Search for the cell housing the specified text and yield its [x, y] center coordinate. 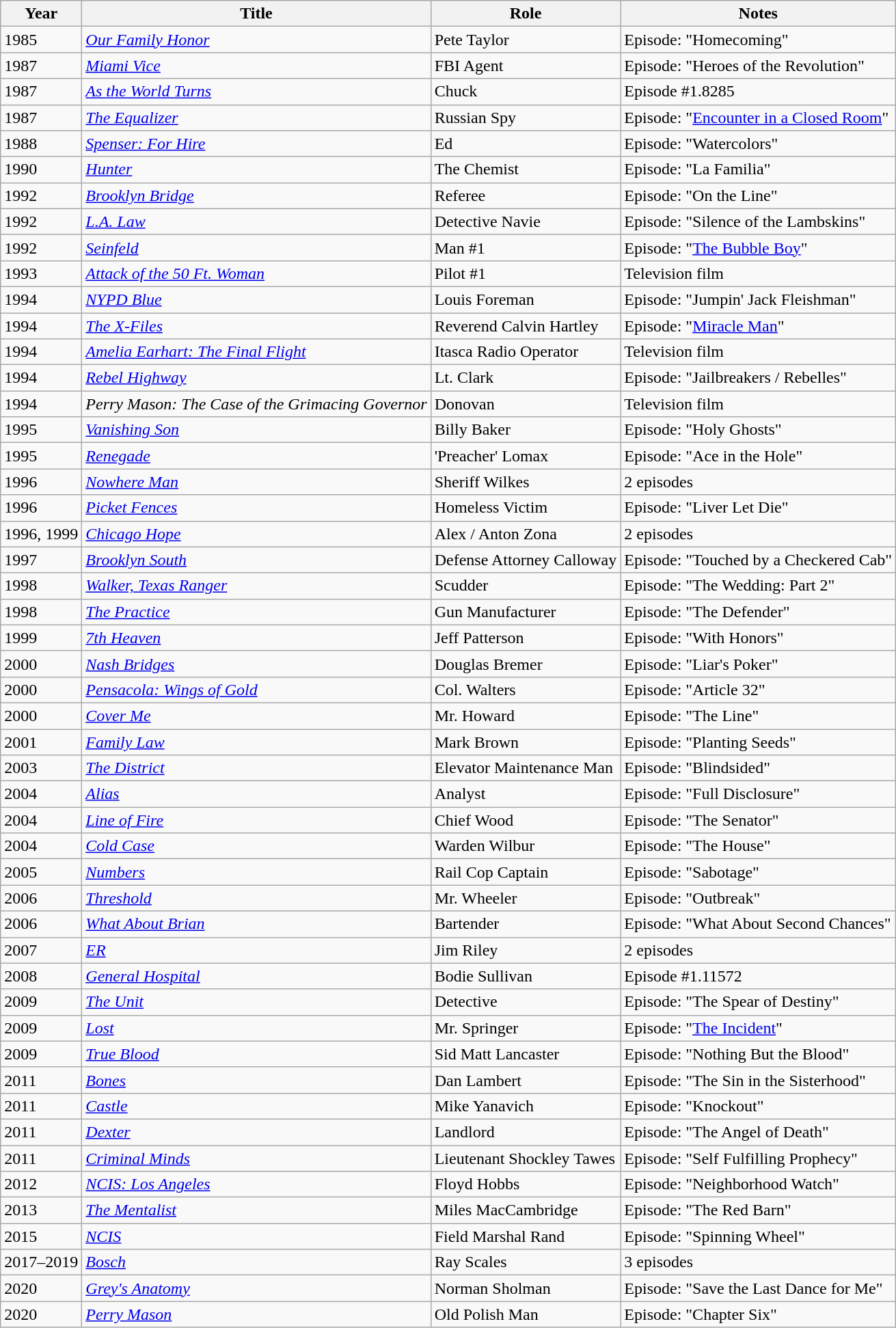
1990 [41, 170]
ER [256, 950]
Perry Mason [256, 1314]
Floyd Hobbs [526, 1184]
Title [256, 14]
Chief Wood [526, 820]
Episode: "Full Disclosure" [759, 794]
Sheriff Wilkes [526, 482]
Rail Cop Captain [526, 872]
Bones [256, 1080]
Castle [256, 1106]
Louis Foreman [526, 299]
Episode: "Chapter Six" [759, 1314]
Detective [526, 1002]
Episode: "With Honors" [759, 638]
What About Brian [256, 924]
Episode #1.8285 [759, 92]
2003 [41, 768]
Episode: "Liar's Poker" [759, 664]
Episode: "Encounter in a Closed Room" [759, 118]
Episode: "The House" [759, 846]
As the World Turns [256, 92]
Episode: "The Sin in the Sisterhood" [759, 1080]
Elevator Maintenance Man [526, 768]
The Practice [256, 612]
Our Family Honor [256, 40]
Scudder [526, 586]
Line of Fire [256, 820]
Episode: "Neighborhood Watch" [759, 1184]
Detective Navie [526, 221]
Alex / Anton Zona [526, 534]
1993 [41, 273]
Alias [256, 794]
Norman Sholman [526, 1288]
Episode: "Jailbreakers / Rebelles" [759, 378]
Episode: "Watercolors" [759, 144]
NYPD Blue [256, 299]
Nowhere Man [256, 482]
Lieutenant Shockley Tawes [526, 1158]
Episode: "Article 32" [759, 690]
The District [256, 768]
Episode: "The Defender" [759, 612]
Perry Mason: The Case of the Grimacing Governor [256, 404]
True Blood [256, 1054]
1997 [41, 560]
Episode: "Planting Seeds" [759, 742]
Threshold [256, 898]
Cold Case [256, 846]
Episode: "Blindsided" [759, 768]
1999 [41, 638]
Episode: "Jumpin' Jack Fleishman" [759, 299]
Hunter [256, 170]
Episode: "The Senator" [759, 820]
Mr. Springer [526, 1028]
Bosch [256, 1262]
The Unit [256, 1002]
Dan Lambert [526, 1080]
Referee [526, 195]
Episode: "The Spear of Destiny" [759, 1002]
Episode: "What About Second Chances" [759, 924]
Gun Manufacturer [526, 612]
Walker, Texas Ranger [256, 586]
1996, 1999 [41, 534]
Picket Fences [256, 508]
Pete Taylor [526, 40]
2007 [41, 950]
NCIS [256, 1236]
Criminal Minds [256, 1158]
Episode: "The Bubble Boy" [759, 247]
Field Marshal Rand [526, 1236]
Episode: "The Incident" [759, 1028]
The X-Files [256, 326]
Bodie Sullivan [526, 976]
Brooklyn Bridge [256, 195]
Seinfeld [256, 247]
2008 [41, 976]
Lost [256, 1028]
3 episodes [759, 1262]
General Hospital [256, 976]
Grey's Anatomy [256, 1288]
Episode: "On the Line" [759, 195]
Pensacola: Wings of Gold [256, 690]
Episode: "Outbreak" [759, 898]
Rebel Highway [256, 378]
1985 [41, 40]
Russian Spy [526, 118]
Lt. Clark [526, 378]
Episode: "The Angel of Death" [759, 1132]
Episode: "Heroes of the Revolution" [759, 66]
Year [41, 14]
Spenser: For Hire [256, 144]
Donovan [526, 404]
Itasca Radio Operator [526, 352]
Dexter [256, 1132]
Notes [759, 14]
Episode: "Spinning Wheel" [759, 1236]
Renegade [256, 456]
L.A. Law [256, 221]
Analyst [526, 794]
Episode: "Homecoming" [759, 40]
Chicago Hope [256, 534]
7th Heaven [256, 638]
Episode: "Holy Ghosts" [759, 430]
2017–2019 [41, 1262]
Episode: "Silence of the Lambskins" [759, 221]
1988 [41, 144]
Landlord [526, 1132]
Vanishing Son [256, 430]
Attack of the 50 Ft. Woman [256, 273]
Douglas Bremer [526, 664]
Billy Baker [526, 430]
Reverend Calvin Hartley [526, 326]
Episode: "Self Fulfilling Prophecy" [759, 1158]
Episode: "Liver Let Die" [759, 508]
Episode: "Knockout" [759, 1106]
Nash Bridges [256, 664]
Episode: "Sabotage" [759, 872]
FBI Agent [526, 66]
Amelia Earhart: The Final Flight [256, 352]
Jim Riley [526, 950]
2012 [41, 1184]
Episode: "The Wedding: Part 2" [759, 586]
Miami Vice [256, 66]
The Equalizer [256, 118]
Ed [526, 144]
Episode: "Ace in the Hole" [759, 456]
Numbers [256, 872]
Episode: "Save the Last Dance for Me" [759, 1288]
The Mentalist [256, 1210]
Jeff Patterson [526, 638]
Bartender [526, 924]
Chuck [526, 92]
Homeless Victim [526, 508]
Defense Attorney Calloway [526, 560]
Ray Scales [526, 1262]
Man #1 [526, 247]
NCIS: Los Angeles [256, 1184]
Episode #1.11572 [759, 976]
Sid Matt Lancaster [526, 1054]
Pilot #1 [526, 273]
Miles MacCambridge [526, 1210]
The Chemist [526, 170]
Warden Wilbur [526, 846]
Episode: "The Red Barn" [759, 1210]
Mark Brown [526, 742]
Episode: "The Line" [759, 716]
2001 [41, 742]
Brooklyn South [256, 560]
Episode: "Nothing But the Blood" [759, 1054]
Mike Yanavich [526, 1106]
Mr. Wheeler [526, 898]
2013 [41, 1210]
Role [526, 14]
Old Polish Man [526, 1314]
Episode: "Miracle Man" [759, 326]
Episode: "Touched by a Checkered Cab" [759, 560]
Col. Walters [526, 690]
Episode: "La Familia" [759, 170]
2005 [41, 872]
'Preacher' Lomax [526, 456]
Family Law [256, 742]
2015 [41, 1236]
Mr. Howard [526, 716]
Cover Me [256, 716]
